For the text-containing cell, return its midpoint in [X, Y] coordinate format. 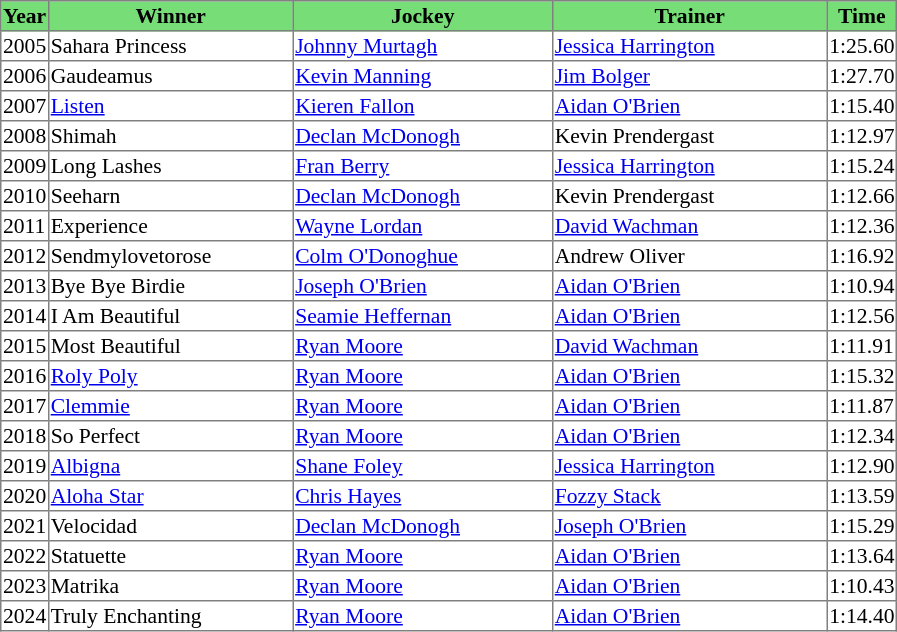
Long Lashes [170, 166]
Velocidad [170, 526]
Bye Bye Birdie [170, 286]
1:12.66 [862, 196]
2009 [25, 166]
Listen [170, 106]
2018 [25, 436]
2016 [25, 376]
2011 [25, 226]
1:10.43 [862, 586]
Kieren Fallon [423, 106]
2006 [25, 76]
Sendmylovetorose [170, 256]
2023 [25, 586]
2015 [25, 346]
2007 [25, 106]
1:12.90 [862, 466]
1:25.60 [862, 46]
1:14.40 [862, 616]
Andrew Oliver [689, 256]
Sahara Princess [170, 46]
Johnny Murtagh [423, 46]
Statuette [170, 556]
Chris Hayes [423, 496]
Year [25, 16]
Truly Enchanting [170, 616]
1:15.40 [862, 106]
1:15.24 [862, 166]
Matrika [170, 586]
Trainer [689, 16]
2014 [25, 316]
2019 [25, 466]
Fran Berry [423, 166]
2024 [25, 616]
Time [862, 16]
1:15.32 [862, 376]
1:12.36 [862, 226]
1:13.64 [862, 556]
Wayne Lordan [423, 226]
2012 [25, 256]
1:12.97 [862, 136]
Gaudeamus [170, 76]
Clemmie [170, 406]
2021 [25, 526]
Aloha Star [170, 496]
Kevin Manning [423, 76]
Jim Bolger [689, 76]
Colm O'Donoghue [423, 256]
Most Beautiful [170, 346]
Shimah [170, 136]
I Am Beautiful [170, 316]
Seeharn [170, 196]
1:11.91 [862, 346]
Experience [170, 226]
1:11.87 [862, 406]
2008 [25, 136]
2010 [25, 196]
Seamie Heffernan [423, 316]
1:10.94 [862, 286]
2013 [25, 286]
Winner [170, 16]
1:12.56 [862, 316]
2020 [25, 496]
1:15.29 [862, 526]
Fozzy Stack [689, 496]
1:12.34 [862, 436]
Jockey [423, 16]
2022 [25, 556]
1:16.92 [862, 256]
2017 [25, 406]
So Perfect [170, 436]
Roly Poly [170, 376]
1:27.70 [862, 76]
2005 [25, 46]
Shane Foley [423, 466]
Albigna [170, 466]
1:13.59 [862, 496]
